Identify which cell holds the provided text, then report its (x, y) central coordinate. 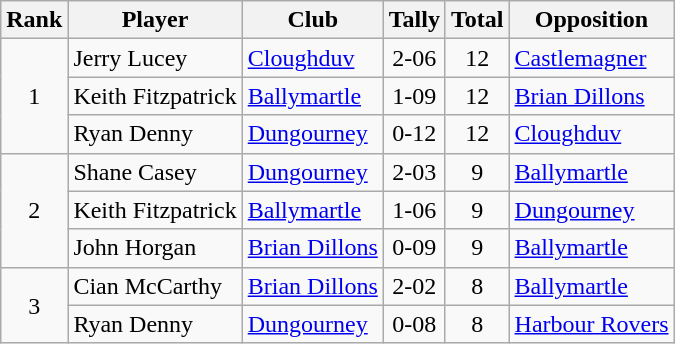
Opposition (592, 20)
Tally (414, 20)
Rank (34, 20)
1-09 (414, 96)
3 (34, 305)
Harbour Rovers (592, 324)
Shane Casey (155, 172)
Club (312, 20)
0-08 (414, 324)
0-09 (414, 248)
Jerry Lucey (155, 58)
John Horgan (155, 248)
1 (34, 96)
2-06 (414, 58)
2 (34, 210)
Player (155, 20)
Castlemagner (592, 58)
2-02 (414, 286)
Cian McCarthy (155, 286)
1-06 (414, 210)
Total (477, 20)
0-12 (414, 134)
2-03 (414, 172)
